Output the (X, Y) coordinate of the center of the cell containing the given text.  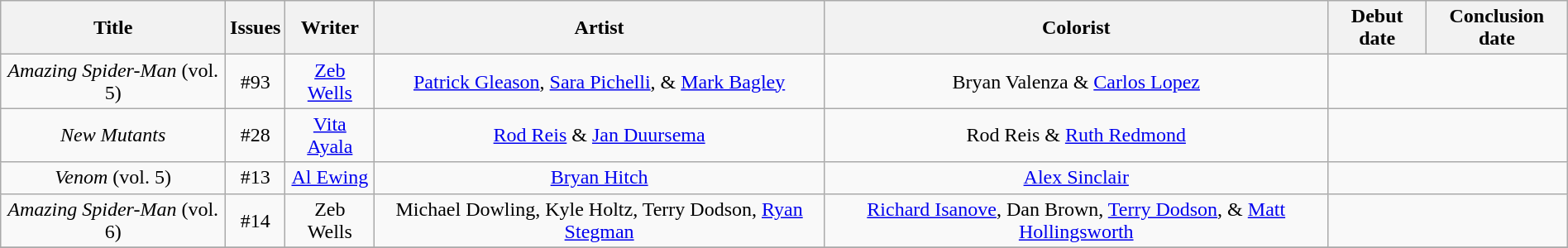
Bryan Valenza & Carlos Lopez (1077, 81)
Artist (600, 28)
Debut date (1378, 28)
Title (113, 28)
Al Ewing (330, 178)
Writer (330, 28)
Michael Dowling, Kyle Holtz, Terry Dodson, Ryan Stegman (600, 220)
Venom (vol. 5) (113, 178)
Issues (256, 28)
#13 (256, 178)
Alex Sinclair (1077, 178)
#28 (256, 136)
#93 (256, 81)
Amazing Spider-Man (vol. 5) (113, 81)
#14 (256, 220)
Rod Reis & Ruth Redmond (1077, 136)
Vita Ayala (330, 136)
Colorist (1077, 28)
Patrick Gleason, Sara Pichelli, & Mark Bagley (600, 81)
New Mutants (113, 136)
Rod Reis & Jan Duursema (600, 136)
Richard Isanove, Dan Brown, Terry Dodson, & Matt Hollingsworth (1077, 220)
Conclusion date (1497, 28)
Amazing Spider-Man (vol. 6) (113, 220)
Bryan Hitch (600, 178)
